Search for the cell housing the specified text and yield its [x, y] center coordinate. 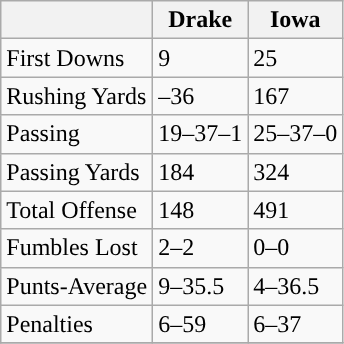
6–59 [200, 324]
167 [296, 96]
Penalties [77, 324]
25–37–0 [296, 134]
324 [296, 172]
0–0 [296, 248]
Drake [200, 20]
Total Offense [77, 210]
9 [200, 58]
First Downs [77, 58]
6–37 [296, 324]
148 [200, 210]
4–36.5 [296, 286]
25 [296, 58]
19–37–1 [200, 134]
Passing Yards [77, 172]
9–35.5 [200, 286]
184 [200, 172]
Iowa [296, 20]
Passing [77, 134]
491 [296, 210]
Fumbles Lost [77, 248]
Rushing Yards [77, 96]
Punts-Average [77, 286]
2–2 [200, 248]
–36 [200, 96]
